Capture the cell that displays the provided text and extract its (x, y) central coordinate. 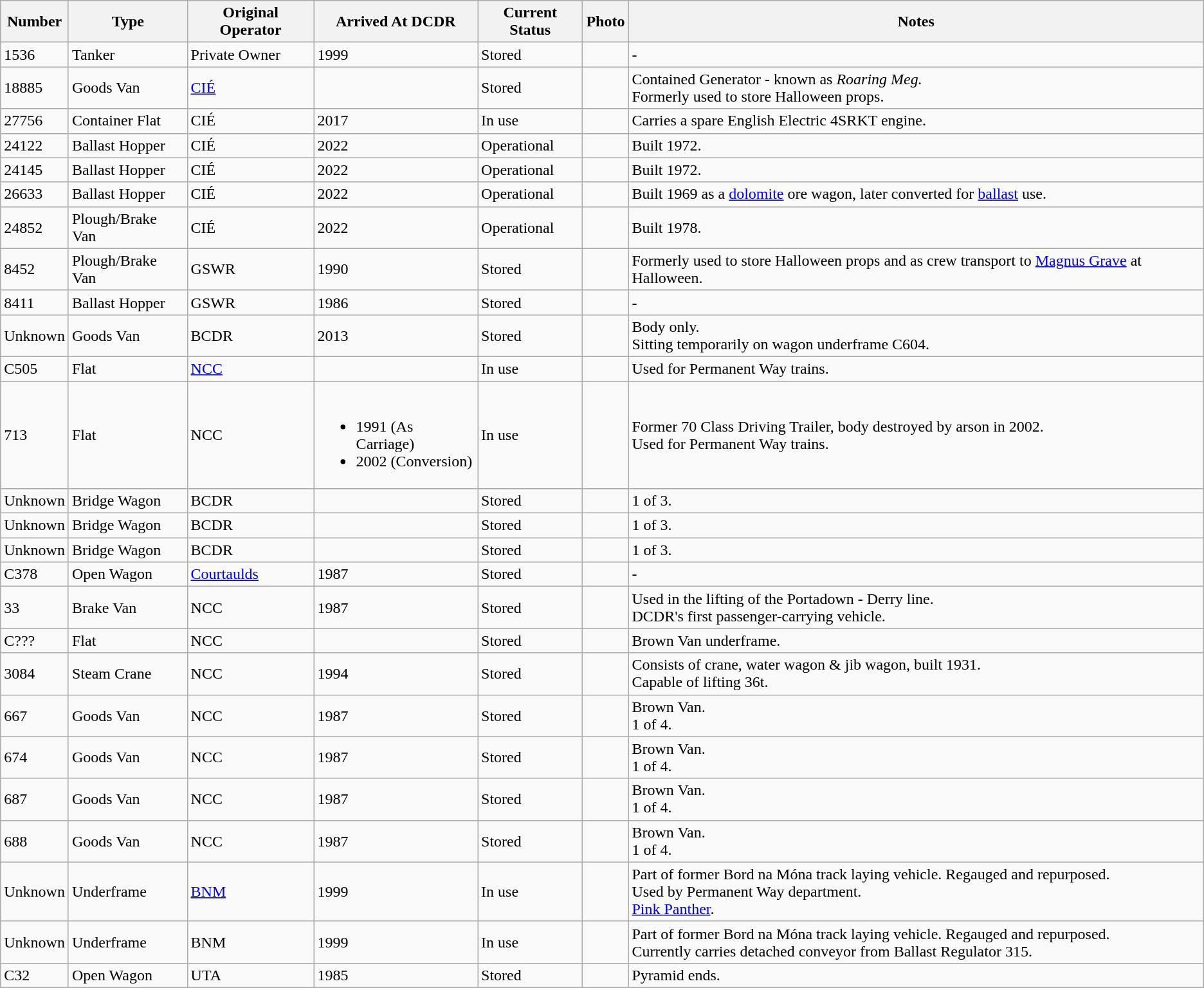
Built 1978. (916, 228)
667 (35, 715)
2013 (396, 336)
Part of former Bord na Móna track laying vehicle. Regauged and repurposed.Currently carries detached conveyor from Ballast Regulator 315. (916, 942)
Brake Van (127, 607)
Built 1969 as a dolomite ore wagon, later converted for ballast use. (916, 194)
1536 (35, 55)
C505 (35, 369)
1991 (As Carriage)2002 (Conversion) (396, 435)
Used in the lifting of the Portadown - Derry line.DCDR's first passenger-carrying vehicle. (916, 607)
C32 (35, 975)
Former 70 Class Driving Trailer, body destroyed by arson in 2002.Used for Permanent Way trains. (916, 435)
1990 (396, 269)
33 (35, 607)
Tanker (127, 55)
Type (127, 22)
C378 (35, 574)
Carries a spare English Electric 4SRKT engine. (916, 121)
Brown Van underframe. (916, 641)
27756 (35, 121)
Photo (606, 22)
Consists of crane, water wagon & jib wagon, built 1931.Capable of lifting 36t. (916, 674)
Private Owner (251, 55)
3084 (35, 674)
1985 (396, 975)
Notes (916, 22)
1986 (396, 302)
C??? (35, 641)
UTA (251, 975)
Courtaulds (251, 574)
Pyramid ends. (916, 975)
26633 (35, 194)
Contained Generator - known as Roaring Meg.Formerly used to store Halloween props. (916, 87)
Current Status (530, 22)
1994 (396, 674)
18885 (35, 87)
Container Flat (127, 121)
8452 (35, 269)
Original Operator (251, 22)
Used for Permanent Way trains. (916, 369)
24145 (35, 170)
687 (35, 799)
24852 (35, 228)
674 (35, 758)
Formerly used to store Halloween props and as crew transport to Magnus Grave at Halloween. (916, 269)
Arrived At DCDR (396, 22)
24122 (35, 145)
8411 (35, 302)
688 (35, 841)
Body only.Sitting temporarily on wagon underframe C604. (916, 336)
Steam Crane (127, 674)
Part of former Bord na Móna track laying vehicle. Regauged and repurposed.Used by Permanent Way department.Pink Panther. (916, 892)
2017 (396, 121)
713 (35, 435)
Number (35, 22)
